Return [X, Y] of the center of cell containing provided text 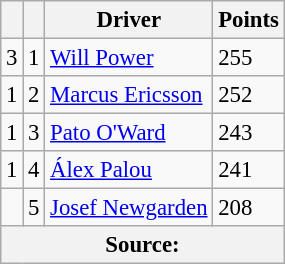
208 [248, 208]
243 [248, 133]
Will Power [129, 58]
Source: [142, 245]
Pato O'Ward [129, 133]
Josef Newgarden [129, 208]
252 [248, 95]
255 [248, 58]
2 [34, 95]
Points [248, 20]
Marcus Ericsson [129, 95]
5 [34, 208]
241 [248, 170]
4 [34, 170]
Driver [129, 20]
Álex Palou [129, 170]
